Locate the cell with the specified text and output its [x, y] center coordinate. 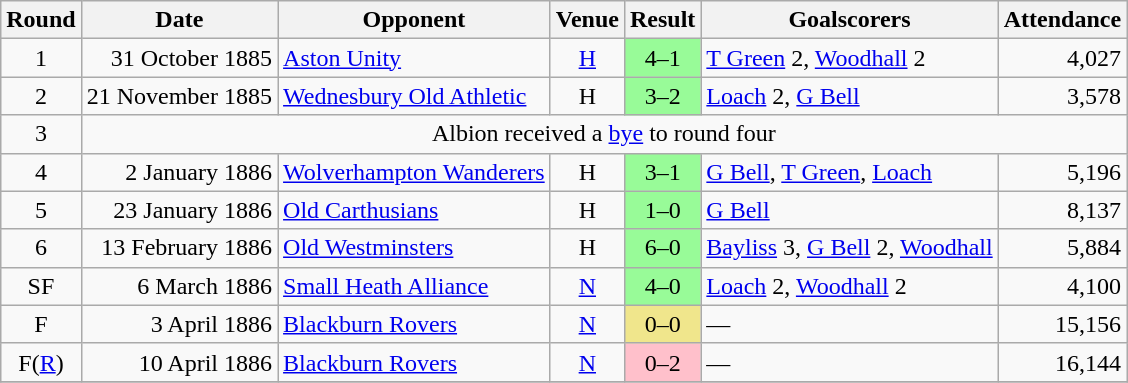
2 [41, 96]
Albion received a bye to round four [604, 134]
4 [41, 172]
3 [41, 134]
16,144 [1062, 362]
Aston Unity [414, 58]
Wednesbury Old Athletic [414, 96]
31 October 1885 [179, 58]
Wolverhampton Wanderers [414, 172]
21 November 1885 [179, 96]
SF [41, 286]
3,578 [1062, 96]
Round [41, 20]
Date [179, 20]
F(R) [41, 362]
1 [41, 58]
Goalscorers [850, 20]
1–0 [662, 210]
5,196 [1062, 172]
Bayliss 3, G Bell 2, Woodhall [850, 248]
G Bell [850, 210]
0–2 [662, 362]
3 April 1886 [179, 324]
8,137 [1062, 210]
6 [41, 248]
6 March 1886 [179, 286]
Venue [587, 20]
6–0 [662, 248]
13 February 1886 [179, 248]
Old Carthusians [414, 210]
Small Heath Alliance [414, 286]
23 January 1886 [179, 210]
Loach 2, G Bell [850, 96]
F [41, 324]
4,100 [1062, 286]
0–0 [662, 324]
Old Westminsters [414, 248]
Opponent [414, 20]
15,156 [1062, 324]
T Green 2, Woodhall 2 [850, 58]
10 April 1886 [179, 362]
Attendance [1062, 20]
4–1 [662, 58]
3–2 [662, 96]
5 [41, 210]
G Bell, T Green, Loach [850, 172]
Loach 2, Woodhall 2 [850, 286]
4–0 [662, 286]
4,027 [1062, 58]
5,884 [1062, 248]
Result [662, 20]
3–1 [662, 172]
2 January 1886 [179, 172]
